Provide the [x, y] coordinate of the cell's center where the given text is located.  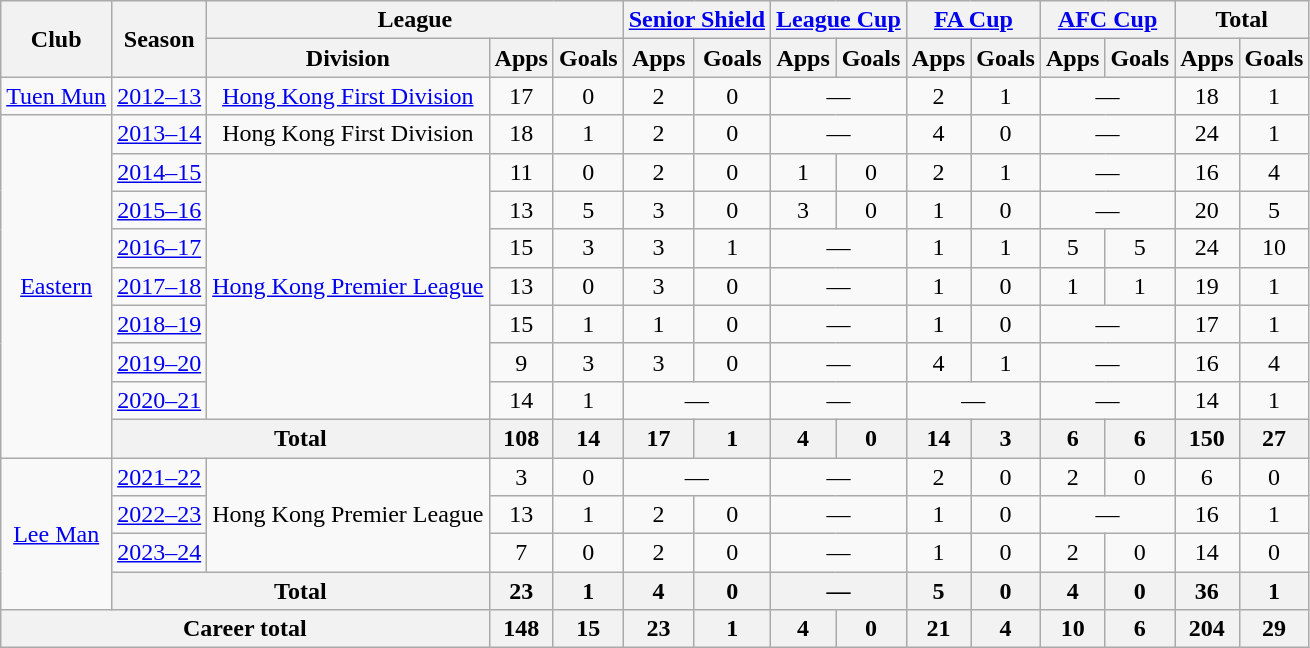
27 [1274, 438]
2019–20 [160, 362]
Division [348, 58]
League [416, 20]
29 [1274, 629]
11 [521, 172]
7 [521, 553]
148 [521, 629]
19 [1207, 286]
9 [521, 362]
204 [1207, 629]
108 [521, 438]
FA Cup [973, 20]
2023–24 [160, 553]
21 [938, 629]
League Cup [839, 20]
2021–22 [160, 477]
2016–17 [160, 248]
150 [1207, 438]
Lee Man [56, 534]
20 [1207, 210]
2022–23 [160, 515]
2012–13 [160, 96]
Club [56, 39]
2017–18 [160, 286]
2015–16 [160, 210]
Senior Shield [696, 20]
2018–19 [160, 324]
2014–15 [160, 172]
AFC Cup [1107, 20]
36 [1207, 591]
Eastern [56, 286]
Career total [245, 629]
2013–14 [160, 134]
2020–21 [160, 400]
Tuen Mun [56, 96]
Season [160, 39]
